Locate the cell with the specified text and output its (x, y) center coordinate. 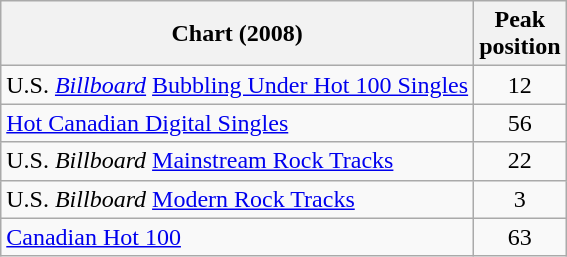
22 (520, 161)
63 (520, 237)
3 (520, 199)
Canadian Hot 100 (238, 237)
56 (520, 123)
Hot Canadian Digital Singles (238, 123)
U.S. Billboard Modern Rock Tracks (238, 199)
U.S. Billboard Bubbling Under Hot 100 Singles (238, 85)
Peakposition (520, 34)
Chart (2008) (238, 34)
12 (520, 85)
U.S. Billboard Mainstream Rock Tracks (238, 161)
